Determine the [x, y] coordinate at the center of the cell enclosing the given text.  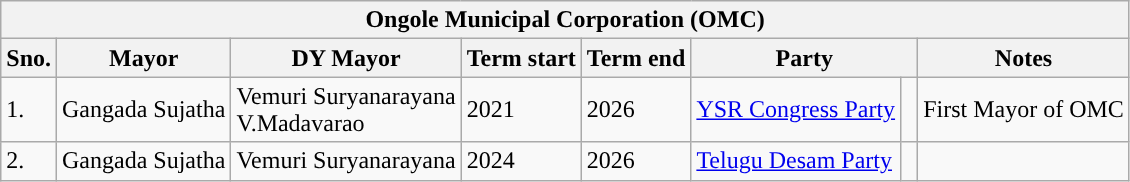
Vemuri SuryanarayanaV.Madavarao [346, 110]
Party [804, 58]
DY Mayor [346, 58]
2021 [521, 110]
2024 [521, 161]
Term start [521, 58]
Ongole Municipal Corporation (OMC) [566, 20]
Telugu Desam Party [796, 161]
Mayor [144, 58]
Term end [636, 58]
2. [29, 161]
1. [29, 110]
YSR Congress Party [796, 110]
Notes [1024, 58]
Vemuri Suryanarayana [346, 161]
First Mayor of OMC [1024, 110]
Sno. [29, 58]
